Identify which cell holds the provided text, then report its (X, Y) central coordinate. 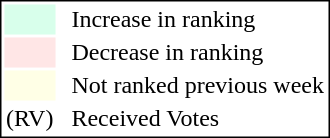
(RV) (29, 119)
Decrease in ranking (198, 53)
Received Votes (198, 119)
Not ranked previous week (198, 85)
Increase in ranking (198, 19)
